Capture the cell that displays the provided text and extract its (x, y) central coordinate. 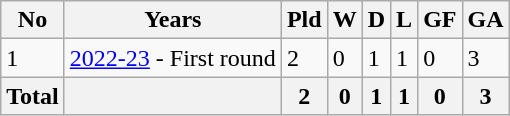
Years (172, 20)
GA (486, 20)
No (33, 20)
Pld (304, 20)
Total (33, 96)
W (344, 20)
GF (440, 20)
L (404, 20)
2022-23 - First round (172, 58)
D (376, 20)
